Search for the cell housing the specified text and yield its [x, y] center coordinate. 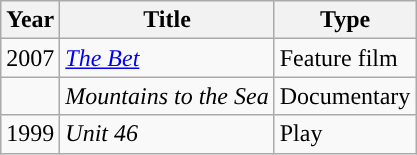
Documentary [345, 96]
Play [345, 134]
Title [167, 20]
Feature film [345, 58]
1999 [30, 134]
Mountains to the Sea [167, 96]
Type [345, 20]
The Bet [167, 58]
Unit 46 [167, 134]
Year [30, 20]
2007 [30, 58]
